Search for the cell housing the specified text and yield its (X, Y) center coordinate. 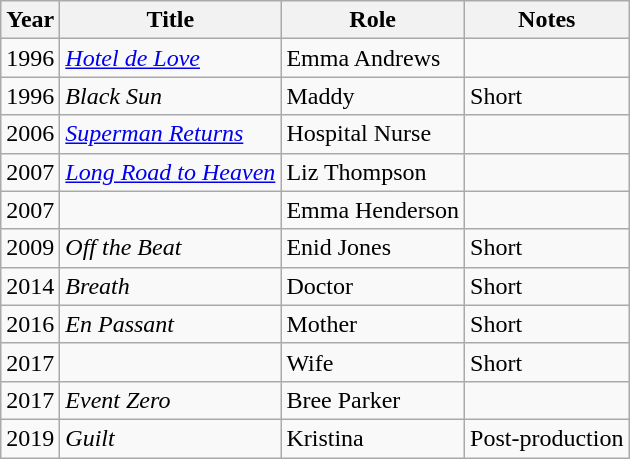
Breath (170, 286)
Off the Beat (170, 248)
Black Sun (170, 96)
Year (30, 20)
Maddy (373, 96)
Guilt (170, 438)
2006 (30, 134)
Title (170, 20)
Wife (373, 362)
Hotel de Love (170, 58)
2019 (30, 438)
Kristina (373, 438)
Liz Thompson (373, 172)
Doctor (373, 286)
Hospital Nurse (373, 134)
2016 (30, 324)
Notes (547, 20)
Post-production (547, 438)
Role (373, 20)
Superman Returns (170, 134)
Long Road to Heaven (170, 172)
2014 (30, 286)
Bree Parker (373, 400)
Enid Jones (373, 248)
Mother (373, 324)
En Passant (170, 324)
Emma Henderson (373, 210)
Event Zero (170, 400)
Emma Andrews (373, 58)
2009 (30, 248)
